Output the (x, y) coordinate of the center of the cell containing the given text.  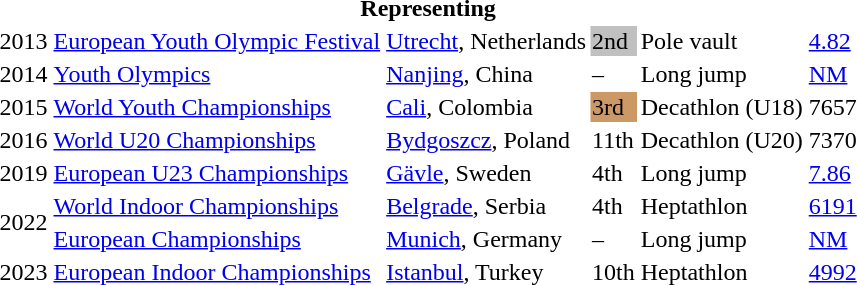
Pole vault (722, 41)
Decathlon (U20) (722, 140)
European U23 Championships (217, 173)
Gävle, Sweden (486, 173)
World Indoor Championships (217, 206)
Bydgoszcz, Poland (486, 140)
Decathlon (U18) (722, 107)
2nd (614, 41)
Youth Olympics (217, 74)
Belgrade, Serbia (486, 206)
World U20 Championships (217, 140)
European Youth Olympic Festival (217, 41)
European Championships (217, 239)
Heptathlon (722, 206)
Munich, Germany (486, 239)
11th (614, 140)
World Youth Championships (217, 107)
Utrecht, Netherlands (486, 41)
Cali, Colombia (486, 107)
Nanjing, China (486, 74)
3rd (614, 107)
